Pinpoint the cell where the given text exists, returning its (x, y) midpoint coordinate. 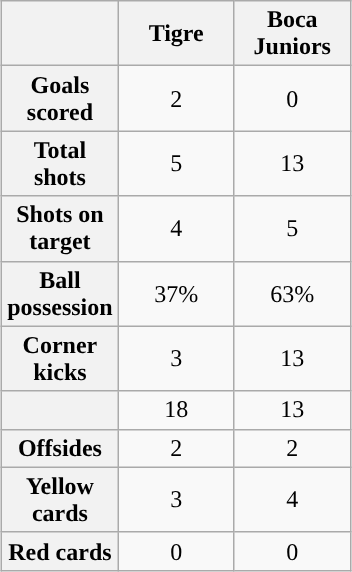
Ball possession (60, 294)
Tigre (176, 34)
Corner kicks (60, 358)
Yellow cards (60, 500)
Goals scored (60, 98)
Total shots (60, 164)
Shots on target (60, 228)
Red cards (60, 551)
63% (292, 294)
Offsides (60, 448)
Boca Juniors (292, 34)
18 (176, 410)
37% (176, 294)
